Scan for the cell matching the given text and deliver its [x, y] coordinate at center. 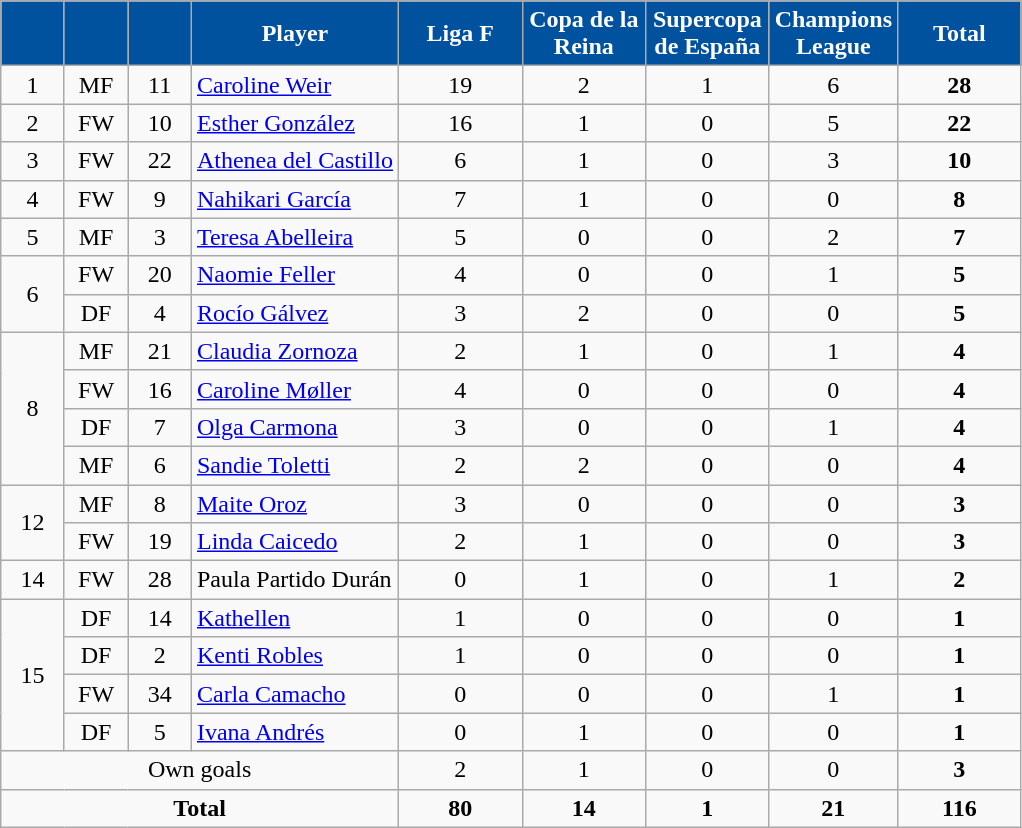
Ivana Andrés [294, 732]
Kathellen [294, 618]
Claudia Zornoza [294, 351]
11 [160, 85]
Linda Caicedo [294, 542]
Esther González [294, 123]
20 [160, 275]
Teresa Abelleira [294, 237]
Caroline Weir [294, 85]
Nahikari García [294, 199]
Naomie Feller [294, 275]
34 [160, 694]
Carla Camacho [294, 694]
Kenti Robles [294, 656]
Own goals [200, 770]
Olga Carmona [294, 427]
Liga F [460, 34]
Caroline Møller [294, 389]
Maite Oroz [294, 503]
Champions League [833, 34]
80 [460, 808]
116 [960, 808]
9 [160, 199]
Athenea del Castillo [294, 161]
Player [294, 34]
15 [33, 675]
12 [33, 522]
Copa de la Reina [584, 34]
Paula Partido Durán [294, 580]
Rocío Gálvez [294, 313]
Sandie Toletti [294, 465]
Supercopa de España [708, 34]
